Capture the cell that displays the provided text and extract its (X, Y) central coordinate. 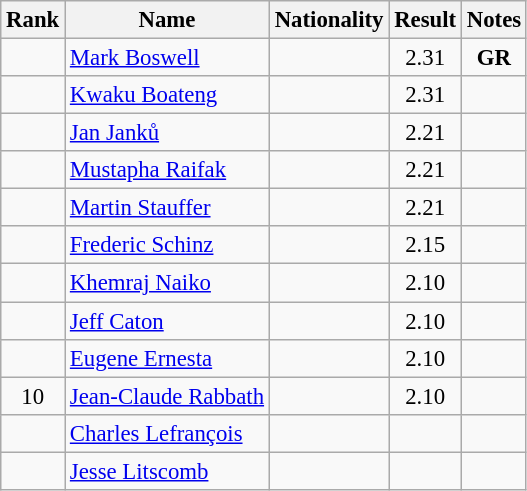
Mustapha Raifak (168, 170)
Jesse Litscomb (168, 471)
Name (168, 20)
2.15 (426, 245)
Result (426, 20)
Nationality (328, 20)
Frederic Schinz (168, 245)
GR (494, 58)
Mark Boswell (168, 58)
Notes (494, 20)
10 (33, 396)
Jan Janků (168, 133)
Rank (33, 20)
Martin Stauffer (168, 208)
Kwaku Boateng (168, 95)
Khemraj Naiko (168, 283)
Jeff Caton (168, 321)
Charles Lefrançois (168, 433)
Jean-Claude Rabbath (168, 396)
Eugene Ernesta (168, 358)
